Identify which cell holds the provided text, then report its [x, y] central coordinate. 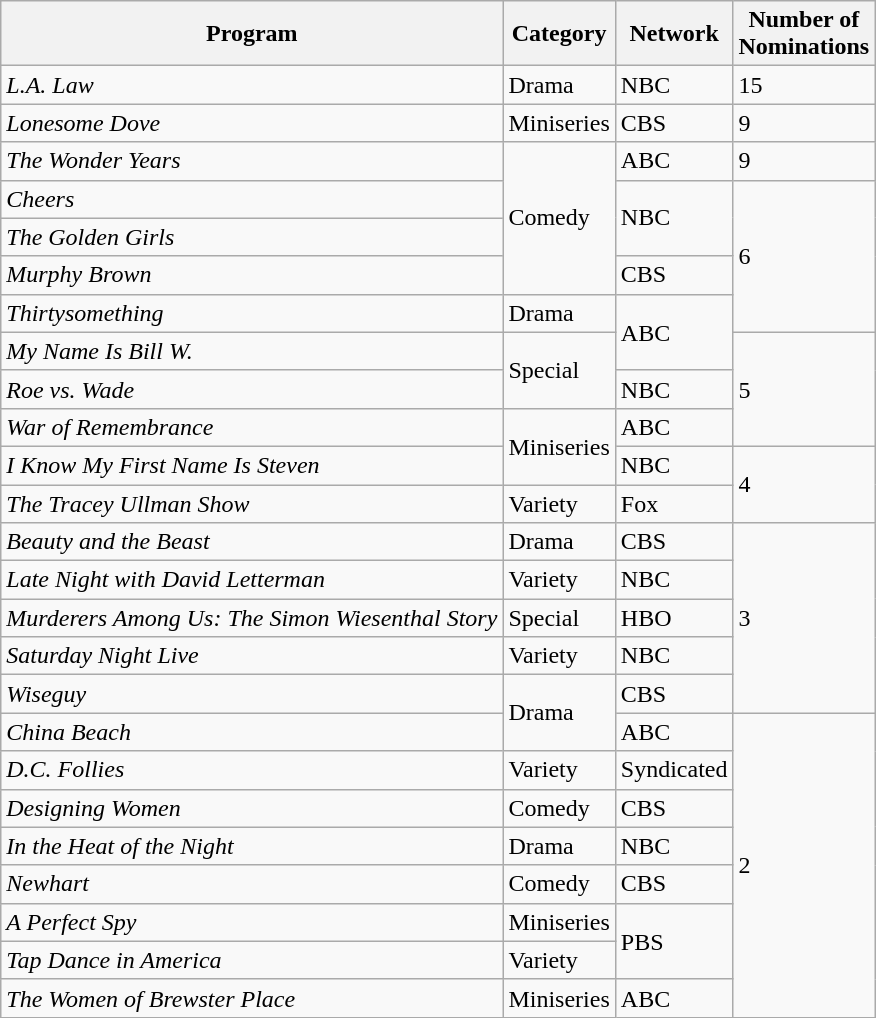
Newhart [252, 884]
3 [804, 618]
The Wonder Years [252, 161]
PBS [674, 941]
Lonesome Dove [252, 123]
HBO [674, 618]
Number ofNominations [804, 34]
Cheers [252, 199]
D.C. Follies [252, 770]
Syndicated [674, 770]
Saturday Night Live [252, 656]
The Tracey Ullman Show [252, 503]
War of Remembrance [252, 427]
Murphy Brown [252, 275]
Beauty and the Beast [252, 542]
Murderers Among Us: The Simon Wiesenthal Story [252, 618]
Tap Dance in America [252, 960]
2 [804, 865]
A Perfect Spy [252, 922]
Network [674, 34]
Wiseguy [252, 694]
15 [804, 85]
Fox [674, 503]
The Women of Brewster Place [252, 998]
Program [252, 34]
Late Night with David Letterman [252, 580]
4 [804, 484]
Designing Women [252, 808]
In the Heat of the Night [252, 846]
Roe vs. Wade [252, 389]
Category [559, 34]
China Beach [252, 732]
The Golden Girls [252, 237]
I Know My First Name Is Steven [252, 465]
5 [804, 389]
L.A. Law [252, 85]
6 [804, 256]
My Name Is Bill W. [252, 351]
Thirtysomething [252, 313]
